From the cell containing the given text, extract its center point as (X, Y) coordinate. 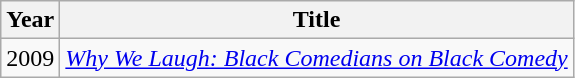
Why We Laugh: Black Comedians on Black Comedy (316, 58)
Title (316, 20)
Year (30, 20)
2009 (30, 58)
